Output the (x, y) coordinate of the center of the cell containing the given text.  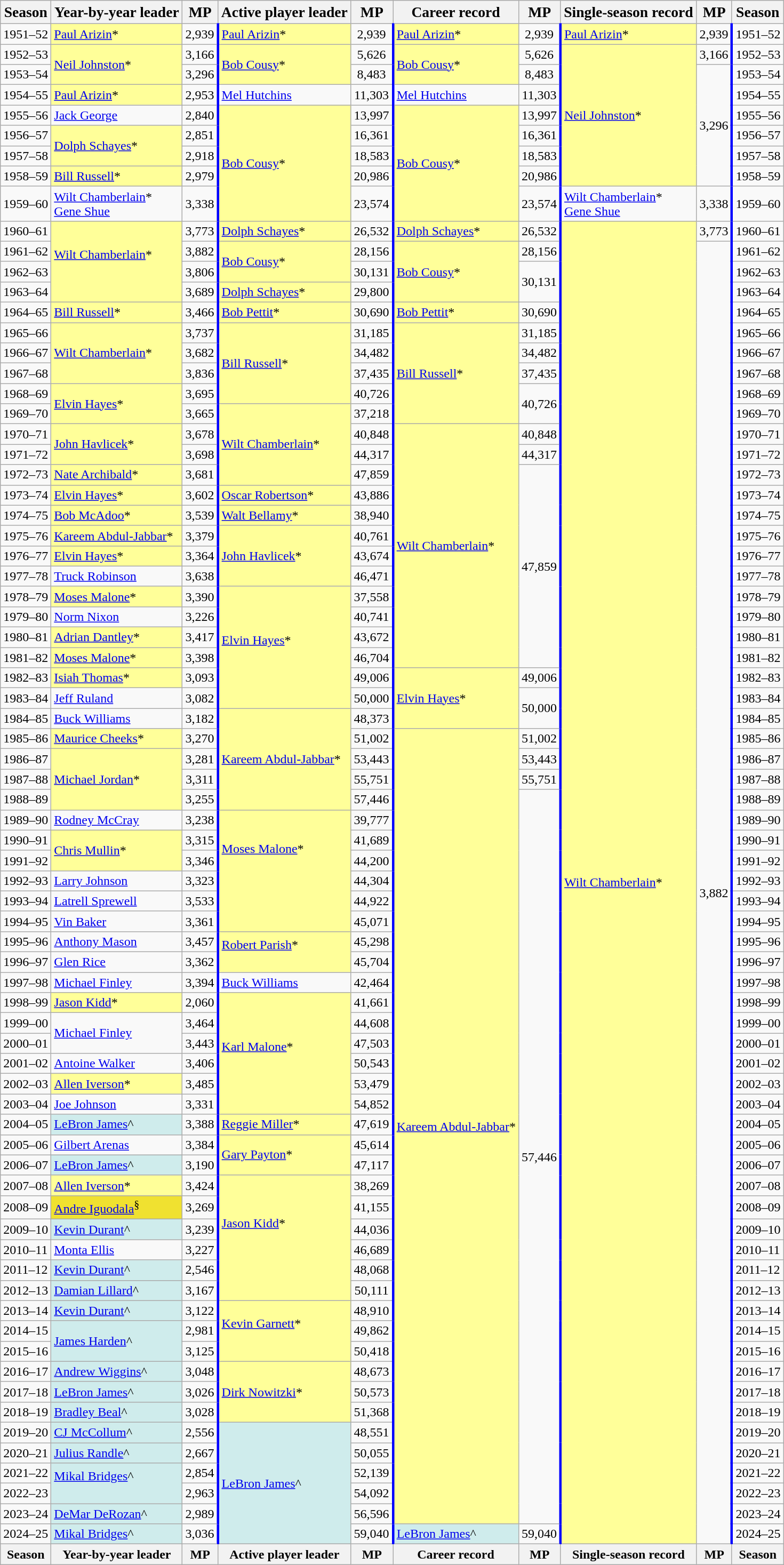
Gilbert Arenas (117, 1145)
3,457 (201, 942)
Anthony Mason (117, 942)
3,036 (201, 1534)
Robert Parish* (285, 952)
3,533 (201, 901)
3,836 (201, 373)
3,485 (201, 1084)
Norm Nixon (117, 617)
37,558 (372, 596)
3,346 (201, 860)
Andrew Wiggins^ (117, 1371)
3,082 (201, 698)
Maurice Cheeks* (117, 739)
3,331 (201, 1104)
2,989 (201, 1514)
43,886 (372, 495)
Nate Archibald* (117, 475)
2,979 (201, 176)
Andre Iguodala§ (117, 1208)
3,048 (201, 1371)
Jack George (117, 115)
3,315 (201, 840)
3,182 (201, 718)
Truck Robinson (117, 576)
38,269 (372, 1185)
50,543 (372, 1064)
3,689 (201, 292)
3,406 (201, 1064)
3,028 (201, 1412)
3,281 (201, 759)
45,298 (372, 942)
Reggie Miller* (285, 1124)
40,761 (372, 536)
3,190 (201, 1165)
3,026 (201, 1392)
Jeff Ruland (117, 698)
45,071 (372, 921)
2,854 (201, 1473)
37,218 (372, 414)
3,226 (201, 617)
49,862 (372, 1331)
44,200 (372, 860)
3,388 (201, 1124)
2,851 (201, 135)
3,238 (201, 820)
2,840 (201, 115)
3,270 (201, 739)
James Harden^ (117, 1341)
Oscar Robertson* (285, 495)
42,464 (372, 983)
48,551 (372, 1433)
3,364 (201, 556)
53,479 (372, 1084)
Kevin Garnett* (285, 1331)
3,362 (201, 962)
Bob McAdoo* (117, 515)
Gary Payton* (285, 1155)
2,918 (201, 156)
Vin Baker (117, 921)
Glen Rice (117, 962)
41,689 (372, 840)
3,239 (201, 1229)
3,122 (201, 1311)
3,398 (201, 658)
3,695 (201, 394)
Isiah Thomas* (117, 678)
48,673 (372, 1371)
50,111 (372, 1290)
3,681 (201, 475)
3,093 (201, 678)
3,678 (201, 434)
3,464 (201, 1023)
3,806 (201, 272)
Adrian Dantley* (117, 637)
Dirk Nowitzki* (285, 1392)
39,777 (372, 820)
3,424 (201, 1185)
48,373 (372, 718)
2,953 (201, 95)
44,304 (372, 881)
47,117 (372, 1165)
2,963 (201, 1494)
Chris Mullin* (117, 850)
3,539 (201, 515)
2,981 (201, 1331)
3,125 (201, 1351)
44,608 (372, 1023)
47,619 (372, 1124)
2,060 (201, 1003)
3,443 (201, 1043)
2,667 (201, 1453)
54,852 (372, 1104)
3,737 (201, 333)
54,092 (372, 1494)
3,394 (201, 983)
50,055 (372, 1453)
45,614 (372, 1145)
Latrell Sprewell (117, 901)
41,155 (372, 1208)
56,596 (372, 1514)
3,466 (201, 313)
50,573 (372, 1392)
44,922 (372, 901)
3,255 (201, 800)
3,638 (201, 576)
3,384 (201, 1145)
3,227 (201, 1250)
CJ McCollum^ (117, 1433)
41,661 (372, 1003)
40,741 (372, 617)
3,417 (201, 637)
45,704 (372, 962)
3,682 (201, 353)
3,361 (201, 921)
48,910 (372, 1311)
3,167 (201, 1290)
47,503 (372, 1043)
2,556 (201, 1433)
3,665 (201, 414)
3,311 (201, 779)
Rodney McCray (117, 820)
3,602 (201, 495)
Bradley Beal^ (117, 1412)
3,379 (201, 536)
3,269 (201, 1208)
DeMar DeRozan^ (117, 1514)
44,036 (372, 1229)
3,323 (201, 881)
43,674 (372, 556)
Monta Ellis (117, 1250)
46,704 (372, 658)
Joe Johnson (117, 1104)
Larry Johnson (117, 881)
Walt Bellamy* (285, 515)
51,368 (372, 1412)
Karl Malone* (285, 1053)
50,418 (372, 1351)
52,139 (372, 1473)
46,689 (372, 1250)
48,068 (372, 1270)
3,390 (201, 596)
Damian Lillard^ (117, 1290)
Antoine Walker (117, 1064)
29,800 (372, 292)
43,672 (372, 637)
38,940 (372, 515)
Julius Randle^ (117, 1453)
2,546 (201, 1270)
46,471 (372, 576)
3,698 (201, 454)
Michael Jordan* (117, 779)
